Search for the cell housing the specified text and yield its [X, Y] center coordinate. 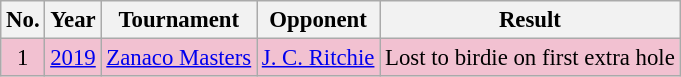
No. [23, 20]
Opponent [318, 20]
Year [73, 20]
Tournament [178, 20]
2019 [73, 58]
Result [530, 20]
Lost to birdie on first extra hole [530, 58]
J. C. Ritchie [318, 58]
Zanaco Masters [178, 58]
1 [23, 58]
